Detect which cell encompasses the target text, then output its [X, Y] center coordinate. 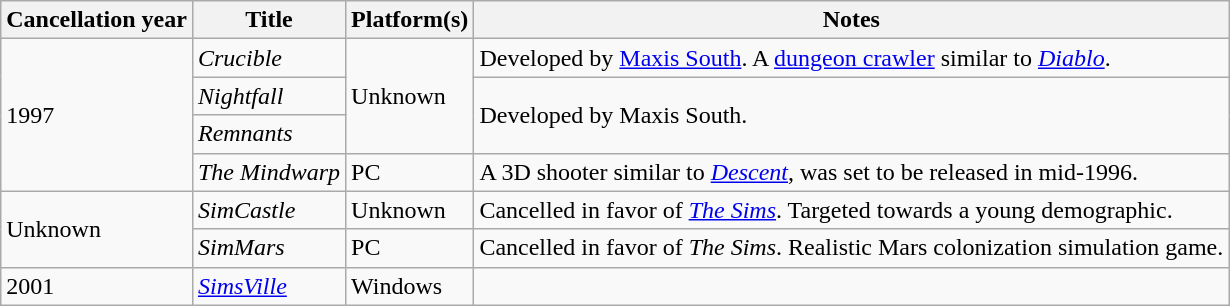
Remnants [268, 134]
Cancelled in favor of The Sims. Targeted towards a young demographic. [852, 210]
1997 [97, 115]
Cancelled in favor of The Sims. Realistic Mars colonization simulation game. [852, 248]
Platform(s) [410, 20]
SimCastle [268, 210]
Notes [852, 20]
Developed by Maxis South. [852, 115]
A 3D shooter similar to Descent, was set to be released in mid-1996. [852, 172]
2001 [97, 286]
SimMars [268, 248]
Nightfall [268, 96]
Cancellation year [97, 20]
Title [268, 20]
The Mindwarp [268, 172]
Developed by Maxis South. A dungeon crawler similar to Diablo. [852, 58]
Crucible [268, 58]
Windows [410, 286]
SimsVille [268, 286]
